Scan for the cell matching the given text and deliver its [x, y] coordinate at center. 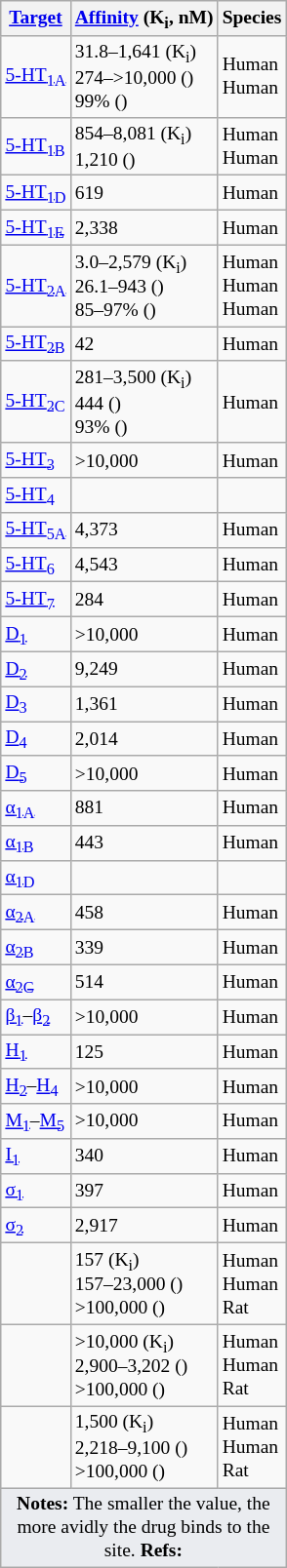
2,338 [144, 227]
1,500 (Ki)2,218–9,100 ()>100,000 () [144, 1447]
339 [144, 948]
α1B [35, 843]
D2 [35, 669]
5-HT3 [35, 460]
157 (Ki)157–23,000 ()>100,000 () [144, 1284]
284 [144, 600]
5-HT1D [35, 193]
5-HT4 [35, 495]
D4 [35, 739]
>10,000 (Ki)2,900–3,202 ()>100,000 () [144, 1365]
443 [144, 843]
σ1 [35, 1191]
Affinity (Ki, nM) [144, 19]
42 [144, 344]
4,543 [144, 565]
5-HT1B [35, 146]
D5 [35, 773]
σ2 [35, 1226]
D3 [35, 704]
619 [144, 193]
281–3,500 (Ki)444 ()93% () [144, 402]
125 [144, 1052]
H2–H4 [35, 1086]
5-HT2B [35, 344]
5-HT7 [35, 600]
31.8–1,641 (Ki)274–>10,000 ()99% () [144, 76]
5-HT1E [35, 227]
5-HT2C [35, 402]
1,361 [144, 704]
881 [144, 808]
α2A [35, 913]
α1A [35, 808]
H1 [35, 1052]
5-HT6 [35, 565]
3.0–2,579 (Ki)26.1–943 ()85–97% () [144, 286]
HumanHumanHuman [252, 286]
5-HT2A [35, 286]
9,249 [144, 669]
Species [252, 19]
2,014 [144, 739]
Target [35, 19]
α2B [35, 948]
514 [144, 982]
α1D [35, 878]
397 [144, 1191]
β1–β2 [35, 1017]
2,917 [144, 1226]
854–8,081 (Ki)1,210 () [144, 146]
M1–M5 [35, 1121]
4,373 [144, 529]
α2C [35, 982]
D1 [35, 634]
5-HT1A [35, 76]
Notes: The smaller the value, the more avidly the drug binds to the site. Refs: [143, 1527]
5-HT5A [35, 529]
I1 [35, 1156]
340 [144, 1156]
458 [144, 913]
